Return the [x, y] coordinate for the center point of the cell that contains the specified text.  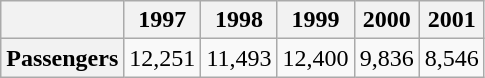
8,546 [452, 58]
11,493 [239, 58]
1998 [239, 20]
1997 [162, 20]
9,836 [386, 58]
12,251 [162, 58]
2000 [386, 20]
2001 [452, 20]
12,400 [316, 58]
Passengers [62, 58]
1999 [316, 20]
